Find where the given text appears and provide that cell's center as [X, Y] coordinate. 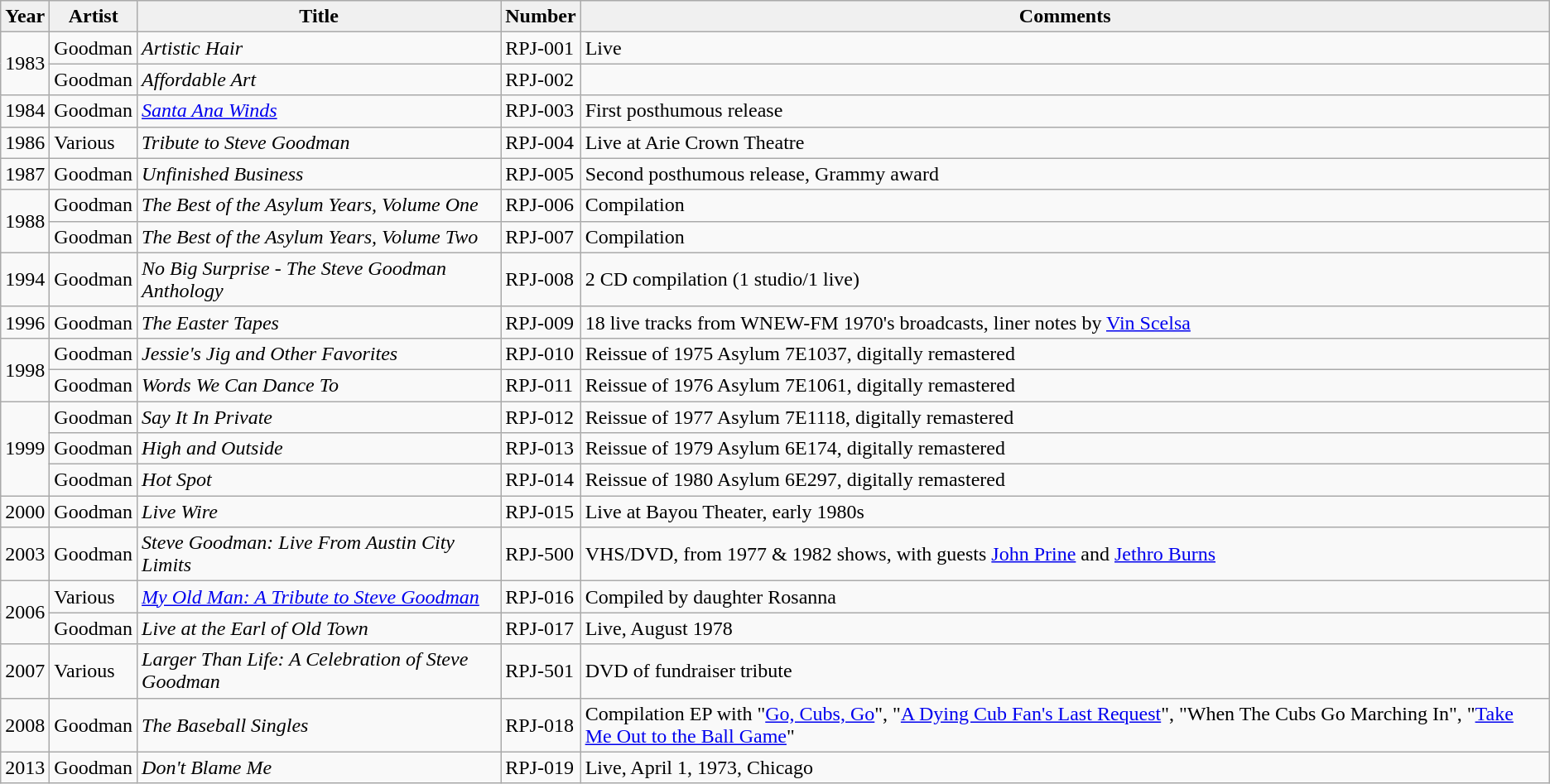
Say It In Private [320, 416]
RPJ-019 [541, 767]
Santa Ana Winds [320, 111]
1987 [25, 174]
Live [1065, 48]
RPJ-016 [541, 597]
1996 [25, 322]
Compilation EP with "Go, Cubs, Go", "A Dying Cub Fan's Last Request", "When The Cubs Go Marching In", "Take Me Out to the Ball Game" [1065, 725]
18 live tracks from WNEW-FM 1970's broadcasts, liner notes by Vin Scelsa [1065, 322]
Jessie's Jig and Other Favorites [320, 354]
2008 [25, 725]
Artist [94, 17]
2013 [25, 767]
Steve Goodman: Live From Austin City Limits [320, 555]
RPJ-012 [541, 416]
The Best of the Asylum Years, Volume One [320, 205]
1988 [25, 221]
Second posthumous release, Grammy award [1065, 174]
1994 [25, 280]
Live, April 1, 1973, Chicago [1065, 767]
2003 [25, 555]
RPJ-002 [541, 79]
Unfinished Business [320, 174]
Don't Blame Me [320, 767]
RPJ-014 [541, 480]
Reissue of 1979 Asylum 6E174, digitally remastered [1065, 449]
Larger Than Life: A Celebration of Steve Goodman [320, 671]
RPJ-501 [541, 671]
2006 [25, 613]
Hot Spot [320, 480]
Words We Can Dance To [320, 385]
1999 [25, 448]
Reissue of 1980 Asylum 6E297, digitally remastered [1065, 480]
RPJ-007 [541, 237]
RPJ-017 [541, 628]
My Old Man: A Tribute to Steve Goodman [320, 597]
Comments [1065, 17]
Reissue of 1975 Asylum 7E1037, digitally remastered [1065, 354]
RPJ-015 [541, 512]
2 CD compilation (1 studio/1 live) [1065, 280]
Live at Arie Crown Theatre [1065, 142]
First posthumous release [1065, 111]
Artistic Hair [320, 48]
2007 [25, 671]
Number [541, 17]
RPJ-011 [541, 385]
The Baseball Singles [320, 725]
RPJ-003 [541, 111]
Tribute to Steve Goodman [320, 142]
Year [25, 17]
RPJ-005 [541, 174]
RPJ-010 [541, 354]
Reissue of 1976 Asylum 7E1061, digitally remastered [1065, 385]
DVD of fundraiser tribute [1065, 671]
RPJ-009 [541, 322]
VHS/DVD, from 1977 & 1982 shows, with guests John Prine and Jethro Burns [1065, 555]
Live, August 1978 [1065, 628]
1983 [25, 64]
RPJ-500 [541, 555]
High and Outside [320, 449]
Compiled by daughter Rosanna [1065, 597]
RPJ-008 [541, 280]
RPJ-001 [541, 48]
RPJ-013 [541, 449]
Affordable Art [320, 79]
Live at the Earl of Old Town [320, 628]
RPJ-006 [541, 205]
1998 [25, 369]
The Best of the Asylum Years, Volume Two [320, 237]
Title [320, 17]
No Big Surprise - The Steve Goodman Anthology [320, 280]
1986 [25, 142]
Reissue of 1977 Asylum 7E1118, digitally remastered [1065, 416]
RPJ-004 [541, 142]
2000 [25, 512]
The Easter Tapes [320, 322]
Live Wire [320, 512]
RPJ-018 [541, 725]
Live at Bayou Theater, early 1980s [1065, 512]
1984 [25, 111]
